Detect which cell encompasses the target text, then output its [X, Y] center coordinate. 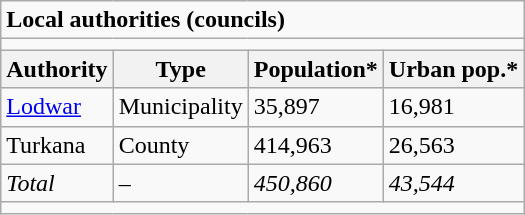
County [180, 145]
43,544 [453, 183]
Urban pop.* [453, 69]
Turkana [57, 145]
Municipality [180, 107]
414,963 [316, 145]
16,981 [453, 107]
35,897 [316, 107]
Local authorities (councils) [262, 20]
Total [57, 183]
Authority [57, 69]
Population* [316, 69]
Lodwar [57, 107]
450,860 [316, 183]
26,563 [453, 145]
– [180, 183]
Type [180, 69]
